Return the [x, y] coordinate for the center point of the cell that contains the specified text.  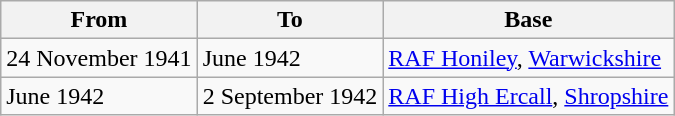
24 November 1941 [99, 58]
From [99, 20]
RAF Honiley, Warwickshire [528, 58]
2 September 1942 [290, 96]
RAF High Ercall, Shropshire [528, 96]
Base [528, 20]
To [290, 20]
